Provide the (x, y) coordinate of the cell's center where the given text is located.  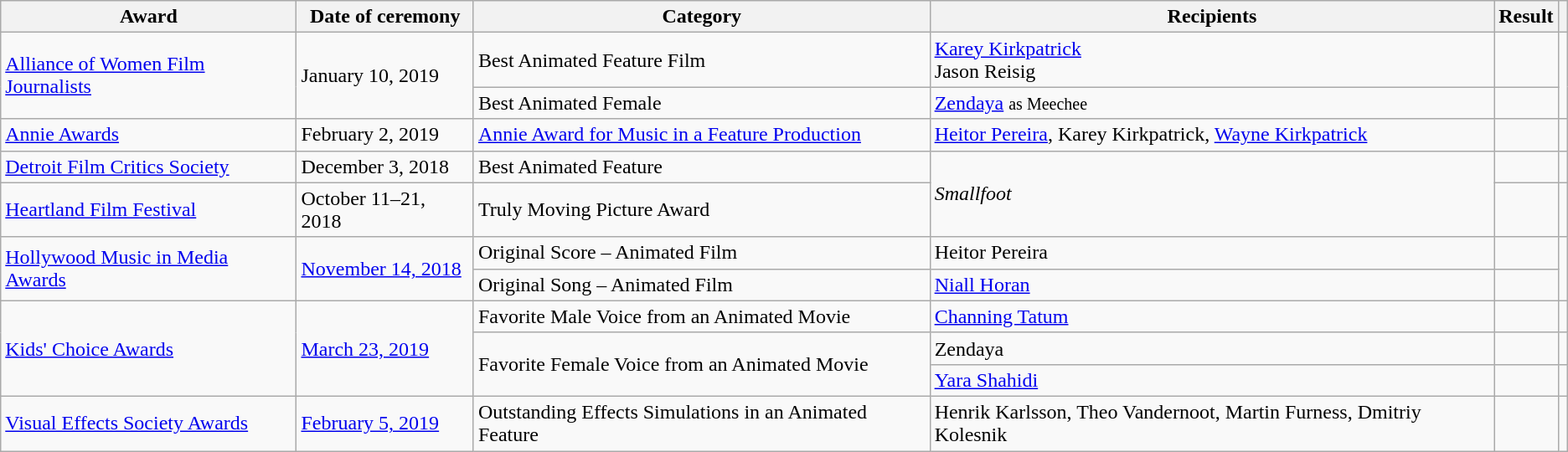
Recipients (1212, 17)
Heartland Film Festival (149, 209)
February 5, 2019 (385, 424)
Visual Effects Society Awards (149, 424)
January 10, 2019 (385, 75)
Result (1526, 17)
Truly Moving Picture Award (702, 209)
February 2, 2019 (385, 135)
December 3, 2018 (385, 167)
Karey KirkpatrickJason Reisig (1212, 60)
Category (702, 17)
Favorite Female Voice from an Animated Movie (702, 364)
Award (149, 17)
Heitor Pereira (1212, 253)
Original Score – Animated Film (702, 253)
Zendaya as Meechee (1212, 103)
Annie Award for Music in a Feature Production (702, 135)
Annie Awards (149, 135)
Outstanding Effects Simulations in an Animated Feature (702, 424)
Niall Horan (1212, 285)
Channing Tatum (1212, 316)
Kids' Choice Awards (149, 348)
Zendaya (1212, 348)
Best Animated Female (702, 103)
Original Song – Animated Film (702, 285)
Heitor Pereira, Karey Kirkpatrick, Wayne Kirkpatrick (1212, 135)
Hollywood Music in Media Awards (149, 269)
November 14, 2018 (385, 269)
October 11–21, 2018 (385, 209)
Best Animated Feature Film (702, 60)
Yara Shahidi (1212, 380)
Best Animated Feature (702, 167)
Favorite Male Voice from an Animated Movie (702, 316)
Smallfoot (1212, 194)
Detroit Film Critics Society (149, 167)
March 23, 2019 (385, 348)
Date of ceremony (385, 17)
Henrik Karlsson, Theo Vandernoot, Martin Furness, Dmitriy Kolesnik (1212, 424)
Alliance of Women Film Journalists (149, 75)
